Return the (x, y) coordinate for the center point of the cell that contains the specified text.  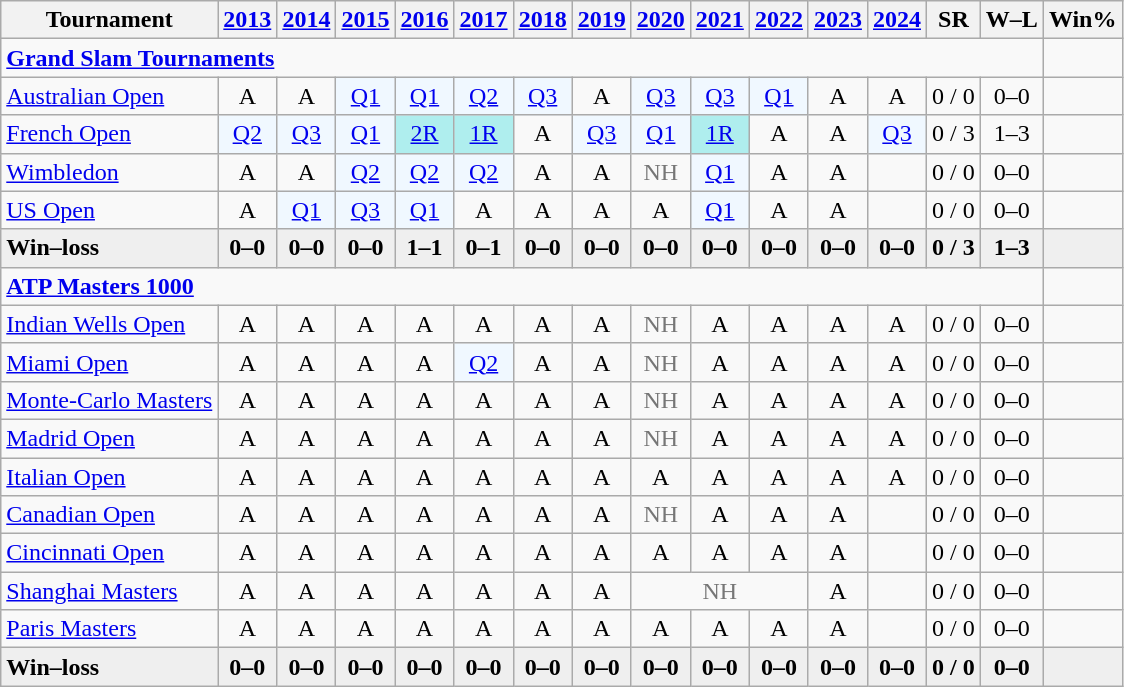
Win% (1082, 20)
2024 (896, 20)
Shanghai Masters (110, 591)
2015 (366, 20)
2013 (248, 20)
Tournament (110, 20)
2017 (484, 20)
Canadian Open (110, 515)
2016 (424, 20)
Indian Wells Open (110, 324)
Australian Open (110, 96)
W–L (1012, 20)
Madrid Open (110, 438)
Cincinnati Open (110, 553)
French Open (110, 134)
Grand Slam Tournaments (522, 58)
Italian Open (110, 477)
2021 (720, 20)
1–1 (424, 248)
Wimbledon (110, 172)
0–1 (484, 248)
2022 (778, 20)
Paris Masters (110, 629)
SR (954, 20)
ATP Masters 1000 (522, 286)
2014 (306, 20)
Monte-Carlo Masters (110, 400)
2018 (542, 20)
2019 (602, 20)
2R (424, 134)
Miami Open (110, 362)
US Open (110, 210)
2023 (838, 20)
2020 (660, 20)
